From the cell containing the given text, extract its center point as (X, Y) coordinate. 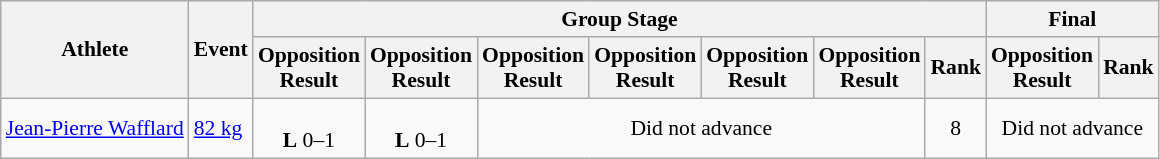
Group Stage (620, 19)
Event (221, 50)
Jean-Pierre Wafflard (95, 128)
Final (1072, 19)
Athlete (95, 50)
8 (956, 128)
82 kg (221, 128)
